From the cell containing the given text, extract its center point as (x, y) coordinate. 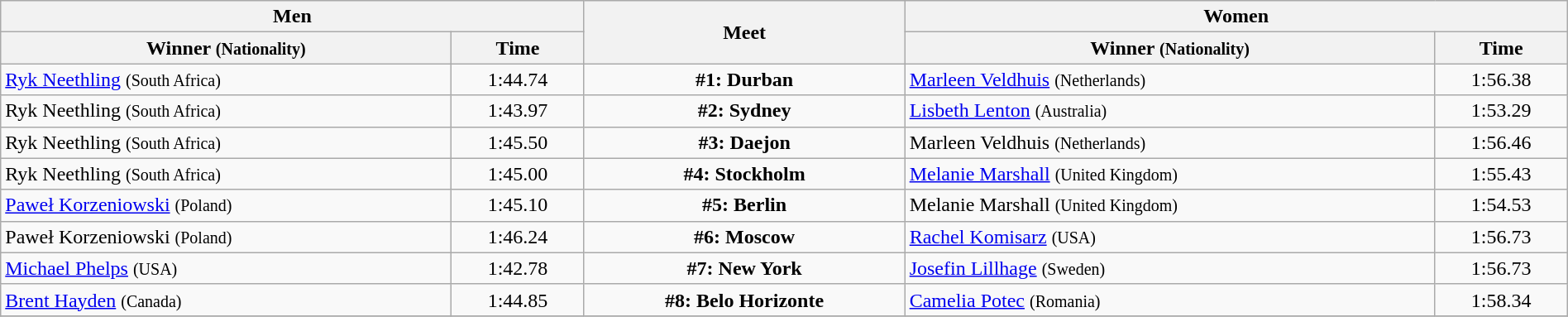
#3: Daejon (744, 142)
1:44.85 (518, 300)
#6: Moscow (744, 237)
1:45.50 (518, 142)
1:53.29 (1501, 111)
1:45.10 (518, 205)
1:55.43 (1501, 174)
Camelia Potec (Romania) (1169, 300)
1:45.00 (518, 174)
Lisbeth Lenton (Australia) (1169, 111)
#2: Sydney (744, 111)
Men (293, 17)
1:46.24 (518, 237)
1:56.38 (1501, 79)
Rachel Komisarz (USA) (1169, 237)
1:58.34 (1501, 300)
Women (1236, 17)
1:44.74 (518, 79)
#7: New York (744, 268)
Michael Phelps (USA) (227, 268)
Brent Hayden (Canada) (227, 300)
1:42.78 (518, 268)
Josefin Lillhage (Sweden) (1169, 268)
#5: Berlin (744, 205)
1:56.46 (1501, 142)
#4: Stockholm (744, 174)
#8: Belo Horizonte (744, 300)
1:43.97 (518, 111)
Meet (744, 32)
1:54.53 (1501, 205)
#1: Durban (744, 79)
